Search for the cell housing the specified text and yield its (X, Y) center coordinate. 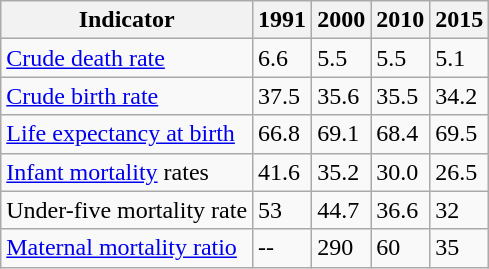
41.6 (282, 172)
Life expectancy at birth (127, 134)
35.6 (342, 96)
26.5 (460, 172)
60 (400, 248)
2000 (342, 20)
6.6 (282, 58)
53 (282, 210)
68.4 (400, 134)
5.1 (460, 58)
Infant mortality rates (127, 172)
30.0 (400, 172)
34.2 (460, 96)
Indicator (127, 20)
290 (342, 248)
Crude death rate (127, 58)
66.8 (282, 134)
44.7 (342, 210)
35 (460, 248)
2010 (400, 20)
35.5 (400, 96)
35.2 (342, 172)
69.5 (460, 134)
1991 (282, 20)
32 (460, 210)
-- (282, 248)
Crude birth rate (127, 96)
Maternal mortality ratio (127, 248)
36.6 (400, 210)
2015 (460, 20)
69.1 (342, 134)
37.5 (282, 96)
Under-five mortality rate (127, 210)
